Return the (X, Y) coordinate for the center point of the cell that contains the specified text.  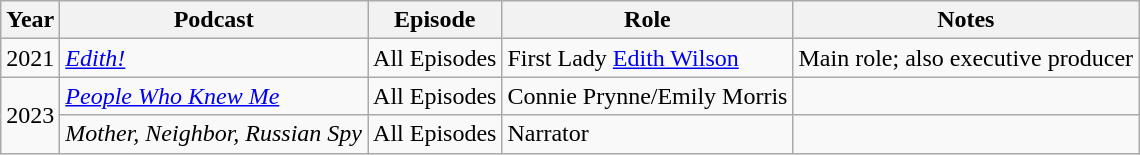
Main role; also executive producer (966, 58)
Role (648, 20)
Notes (966, 20)
Connie Prynne/Emily Morris (648, 96)
First Lady Edith Wilson (648, 58)
Year (30, 20)
Narrator (648, 134)
People Who Knew Me (214, 96)
2023 (30, 115)
Episode (435, 20)
Podcast (214, 20)
2021 (30, 58)
Edith! (214, 58)
Mother, Neighbor, Russian Spy (214, 134)
